Scan for the cell matching the given text and deliver its [X, Y] coordinate at center. 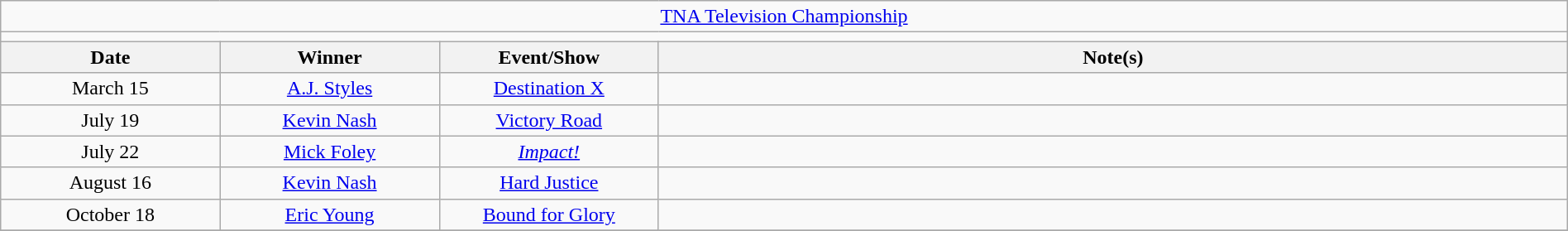
August 16 [111, 183]
Bound for Glory [549, 214]
Event/Show [549, 57]
Destination X [549, 89]
Victory Road [549, 120]
Eric Young [329, 214]
October 18 [111, 214]
Winner [329, 57]
Hard Justice [549, 183]
Date [111, 57]
July 22 [111, 152]
March 15 [111, 89]
Impact! [549, 152]
Note(s) [1113, 57]
Mick Foley [329, 152]
A.J. Styles [329, 89]
July 19 [111, 120]
TNA Television Championship [784, 17]
